From the cell containing the given text, extract its center point as [x, y] coordinate. 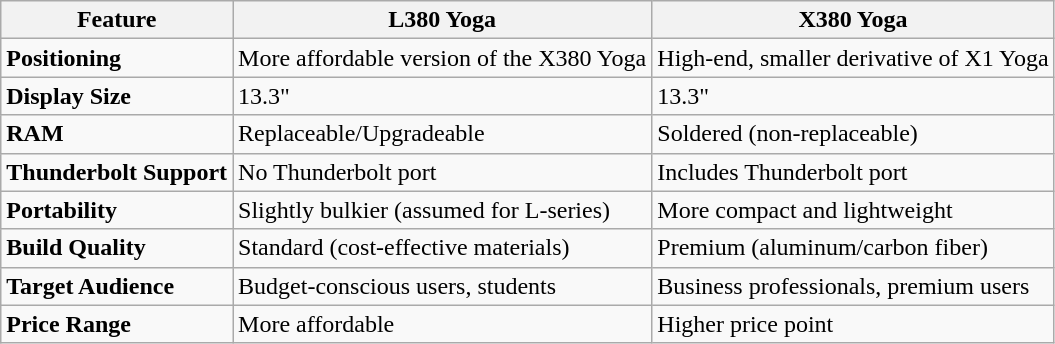
More affordable version of the X380 Yoga [442, 58]
Slightly bulkier (assumed for L-series) [442, 210]
High-end, smaller derivative of X1 Yoga [853, 58]
X380 Yoga [853, 20]
Includes Thunderbolt port [853, 172]
L380 Yoga [442, 20]
More affordable [442, 324]
Higher price point [853, 324]
Premium (aluminum/carbon fiber) [853, 248]
Business professionals, premium users [853, 286]
Budget-conscious users, students [442, 286]
More compact and lightweight [853, 210]
Target Audience [117, 286]
Display Size [117, 96]
Replaceable/Upgradeable [442, 134]
Portability [117, 210]
Build Quality [117, 248]
RAM [117, 134]
No Thunderbolt port [442, 172]
Thunderbolt Support [117, 172]
Feature [117, 20]
Standard (cost-effective materials) [442, 248]
Positioning [117, 58]
Soldered (non-replaceable) [853, 134]
Price Range [117, 324]
